Identify which cell holds the provided text, then report its (x, y) central coordinate. 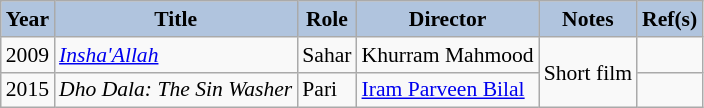
Dho Dala: The Sin Washer (176, 90)
Pari (326, 90)
Short film (588, 72)
Notes (588, 19)
Khurram Mahmood (448, 55)
2015 (28, 90)
Sahar (326, 55)
Iram Parveen Bilal (448, 90)
2009 (28, 55)
Director (448, 19)
Ref(s) (670, 19)
Insha'Allah (176, 55)
Year (28, 19)
Title (176, 19)
Role (326, 19)
